Identify which cell holds the provided text, then report its (X, Y) central coordinate. 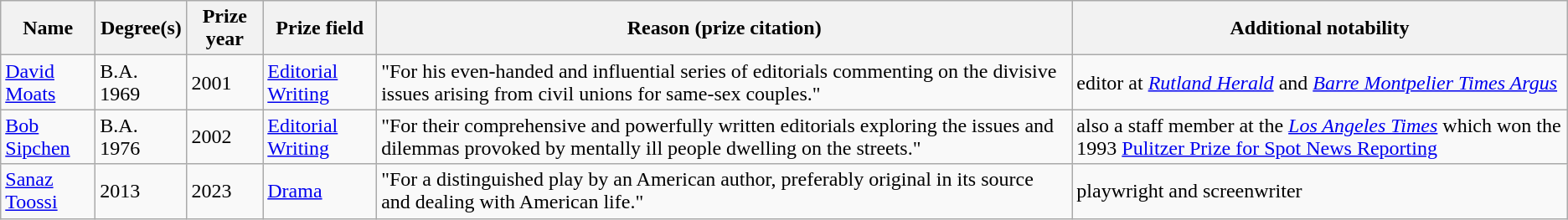
Sanaz Toossi (49, 191)
B.A. 1976 (141, 137)
David Moats (49, 82)
Name (49, 28)
also a staff member at the Los Angeles Times which won the 1993 Pulitzer Prize for Spot News Reporting (1320, 137)
Bob Sipchen (49, 137)
Additional notability (1320, 28)
"For his even-handed and influential series of editorials commenting on the divisive issues arising from civil unions for same-sex couples." (725, 82)
Prize field (320, 28)
B.A. 1969 (141, 82)
playwright and screenwriter (1320, 191)
2002 (224, 137)
2023 (224, 191)
Drama (320, 191)
"For a distinguished play by an American author, preferably original in its source and dealing with American life." (725, 191)
editor at Rutland Herald and Barre Montpelier Times Argus (1320, 82)
Prize year (224, 28)
Reason (prize citation) (725, 28)
Degree(s) (141, 28)
2013 (141, 191)
2001 (224, 82)
